For the text-containing cell, return its midpoint in [x, y] coordinate format. 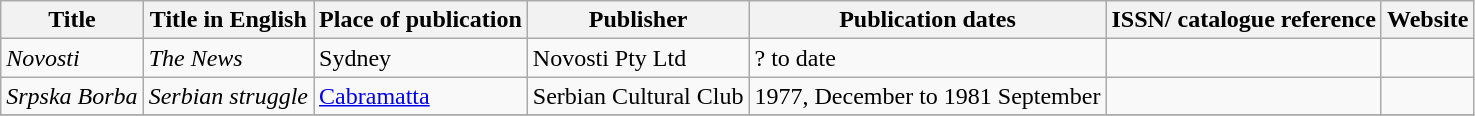
Place of publication [421, 20]
Novosti Pty Ltd [638, 58]
Cabramatta [421, 96]
Publisher [638, 20]
Serbian Cultural Club [638, 96]
Serbian struggle [228, 96]
Novosti [72, 58]
1977, December to 1981 September [928, 96]
Title in English [228, 20]
Title [72, 20]
Website [1427, 20]
? to date [928, 58]
The News [228, 58]
Sydney [421, 58]
ISSN/ catalogue reference [1244, 20]
Srpska Borba [72, 96]
Publication dates [928, 20]
